From the cell containing the given text, extract its center point as (x, y) coordinate. 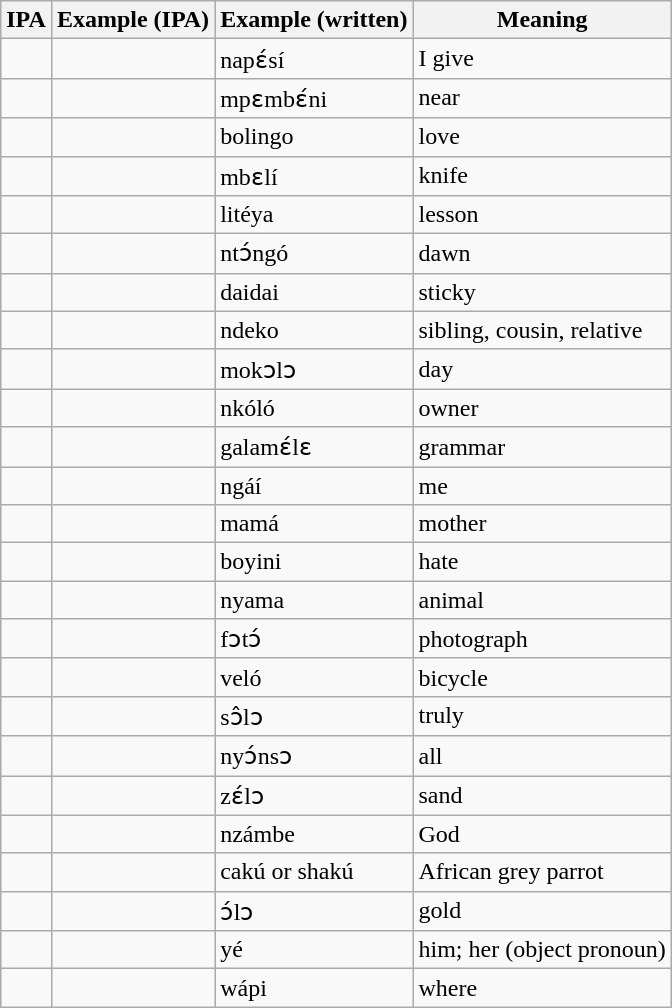
sɔ̂lɔ (314, 716)
bolingo (314, 137)
lesson (542, 215)
fɔtɔ́ (314, 639)
zɛ́lɔ (314, 796)
him; her (object pronoun) (542, 950)
galamɛ́lɛ (314, 447)
sibling, cousin, relative (542, 330)
litéya (314, 215)
napɛ́sí (314, 59)
where (542, 988)
I give (542, 59)
ndeko (314, 330)
bicycle (542, 677)
truly (542, 716)
sand (542, 796)
mamá (314, 524)
mpɛmbɛ́ni (314, 98)
daidai (314, 292)
gold (542, 911)
day (542, 369)
ngáí (314, 485)
photograph (542, 639)
mother (542, 524)
owner (542, 408)
veló (314, 677)
African grey parrot (542, 872)
Meaning (542, 20)
Example (IPA) (132, 20)
cakú or shakú (314, 872)
nyama (314, 600)
nzámbe (314, 834)
dawn (542, 254)
wápi (314, 988)
love (542, 137)
knife (542, 176)
near (542, 98)
boyini (314, 562)
Example (written) (314, 20)
nyɔ́nsɔ (314, 756)
nkóló (314, 408)
all (542, 756)
ntɔ́ngó (314, 254)
grammar (542, 447)
yé (314, 950)
me (542, 485)
hate (542, 562)
mbɛlí (314, 176)
God (542, 834)
mokɔlɔ (314, 369)
IPA (26, 20)
ɔ́lɔ (314, 911)
sticky (542, 292)
animal (542, 600)
